Output the [x, y] coordinate of the center of the cell containing the given text.  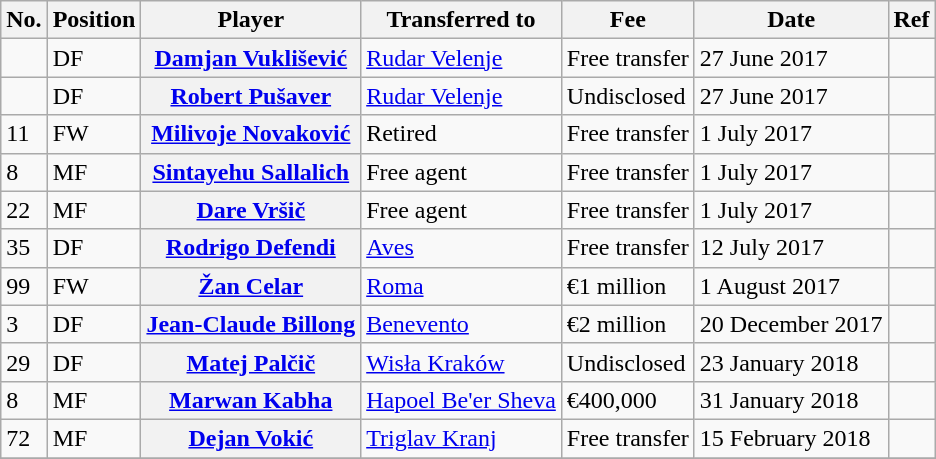
3 [24, 324]
23 January 2018 [791, 362]
Wisła Kraków [462, 362]
Benevento [462, 324]
Hapoel Be'er Sheva [462, 400]
Sintayehu Sallalich [251, 172]
Milivoje Novaković [251, 134]
Retired [462, 134]
99 [24, 286]
15 February 2018 [791, 438]
22 [24, 210]
Damjan Vuklišević [251, 58]
No. [24, 20]
Rodrigo Defendi [251, 248]
1 August 2017 [791, 286]
€1 million [628, 286]
€2 million [628, 324]
Transferred to [462, 20]
Dare Vršič [251, 210]
20 December 2017 [791, 324]
72 [24, 438]
Fee [628, 20]
Marwan Kabha [251, 400]
Triglav Kranj [462, 438]
€400,000 [628, 400]
31 January 2018 [791, 400]
12 July 2017 [791, 248]
Position [94, 20]
Žan Celar [251, 286]
29 [24, 362]
Dejan Vokić [251, 438]
11 [24, 134]
Ref [912, 20]
Player [251, 20]
Aves [462, 248]
Jean-Claude Billong [251, 324]
Date [791, 20]
Roma [462, 286]
Robert Pušaver [251, 96]
35 [24, 248]
Matej Palčič [251, 362]
